Determine the [X, Y] coordinate at the center of the cell enclosing the given text.  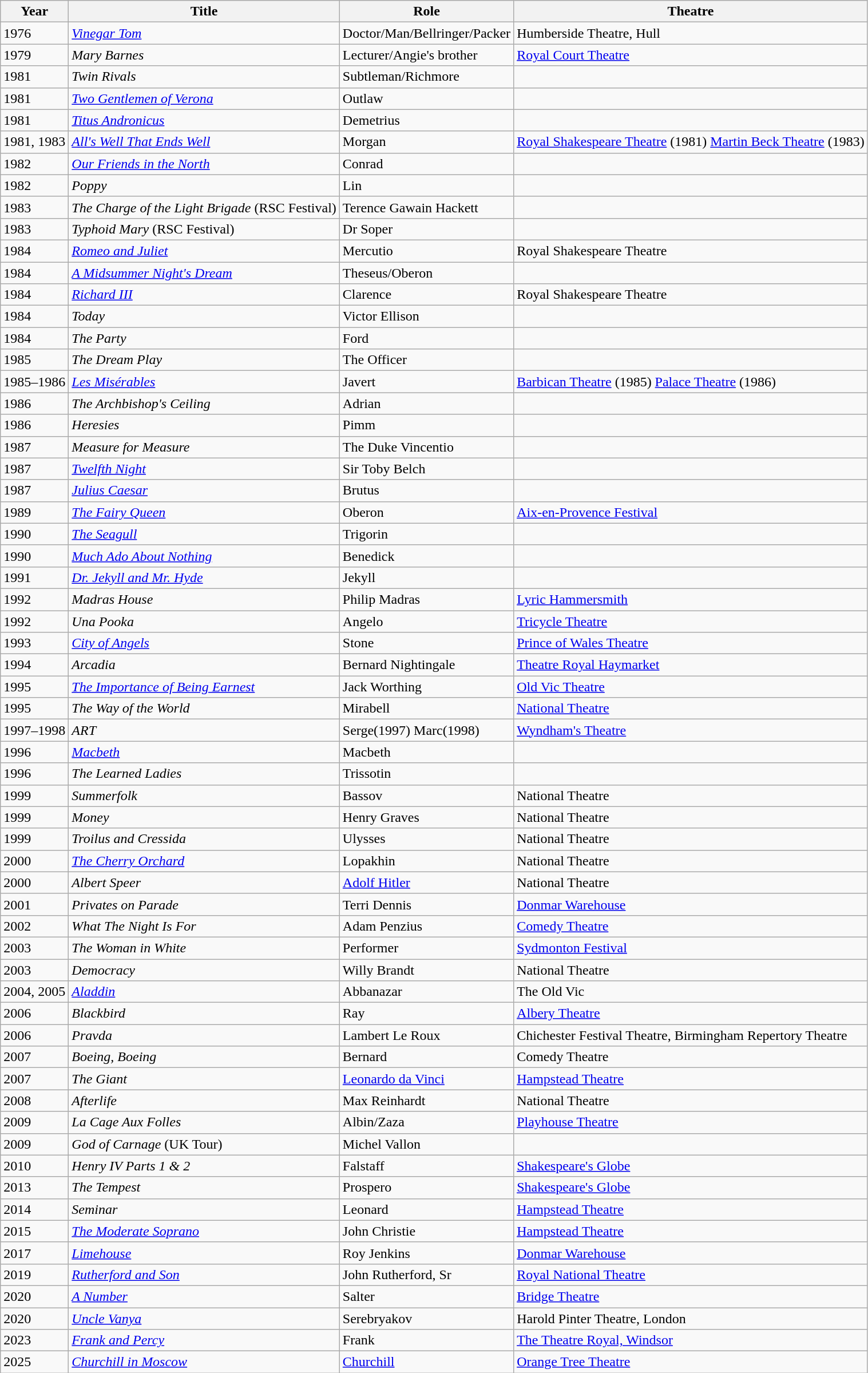
Uncle Vanya [204, 1318]
Richard III [204, 295]
1991 [34, 577]
Our Friends in the North [204, 164]
Michel Vallon [426, 1144]
2001 [34, 904]
1994 [34, 665]
All's Well That Ends Well [204, 142]
Afterlife [204, 1101]
2019 [34, 1275]
Prospero [426, 1188]
Title [204, 11]
Serebryakov [426, 1318]
Albert Speer [204, 883]
Abbanazar [426, 992]
Bernard [426, 1057]
Roy Jenkins [426, 1253]
Salter [426, 1296]
Measure for Measure [204, 447]
1979 [34, 55]
Serge(1997) Marc(1998) [426, 730]
2004, 2005 [34, 992]
Pimm [426, 425]
Two Gentlemen of Verona [204, 98]
1993 [34, 643]
Ford [426, 338]
Victor Ellison [426, 316]
Churchill [426, 1362]
Dr. Jekyll and Mr. Hyde [204, 577]
Heresies [204, 425]
The Learned Ladies [204, 774]
God of Carnage (UK Tour) [204, 1144]
Frank [426, 1340]
Les Misérables [204, 382]
Orange Tree Theatre [691, 1362]
Rutherford and Son [204, 1275]
The Woman in White [204, 948]
Twelfth Night [204, 469]
The Duke Vincentio [426, 447]
The Charge of the Light Brigade (RSC Festival) [204, 207]
Democracy [204, 970]
Conrad [426, 164]
Bernard Nightingale [426, 665]
Pravda [204, 1035]
Frank and Percy [204, 1340]
Trigorin [426, 534]
Terri Dennis [426, 904]
John Christie [426, 1231]
Henry IV Parts 1 & 2 [204, 1166]
Lecturer/Angie's brother [426, 55]
Boeing, Boeing [204, 1057]
Lyric Hammersmith [691, 599]
Morgan [426, 142]
Adolf Hitler [426, 883]
2002 [34, 926]
Trissotin [426, 774]
Stone [426, 643]
ART [204, 730]
The Tempest [204, 1188]
Barbican Theatre (1985) Palace Theatre (1986) [691, 382]
Albery Theatre [691, 1014]
A Number [204, 1296]
Terence Gawain Hackett [426, 207]
Titus Andronicus [204, 120]
Oberon [426, 512]
Doctor/Man/Bellringer/Packer [426, 33]
Angelo [426, 621]
The Seagull [204, 534]
Blackbird [204, 1014]
1985 [34, 360]
Chichester Festival Theatre, Birmingham Repertory Theatre [691, 1035]
John Rutherford, Sr [426, 1275]
2008 [34, 1101]
Falstaff [426, 1166]
Aix-en-Provence Festival [691, 512]
Today [204, 316]
Lambert Le Roux [426, 1035]
Troilus and Cressida [204, 839]
Mary Barnes [204, 55]
Limehouse [204, 1253]
Typhoid Mary (RSC Festival) [204, 229]
Clarence [426, 295]
1976 [34, 33]
Ray [426, 1014]
Performer [426, 948]
The Archbishop's Ceiling [204, 403]
Role [426, 11]
Ulysses [426, 839]
Mirabell [426, 709]
City of Angels [204, 643]
Theatre [691, 11]
Lin [426, 185]
2014 [34, 1209]
A Midsummer Night's Dream [204, 273]
Julius Caesar [204, 490]
Royal Shakespeare Theatre (1981) Martin Beck Theatre (1983) [691, 142]
Wyndham's Theatre [691, 730]
Money [204, 817]
Subtleman/Richmore [426, 77]
Year [34, 11]
Adrian [426, 403]
Humberside Theatre, Hull [691, 33]
Max Reinhardt [426, 1101]
Sir Toby Belch [426, 469]
Much Ado About Nothing [204, 556]
Aladdin [204, 992]
Jekyll [426, 577]
Brutus [426, 490]
Vinegar Tom [204, 33]
What The Night Is For [204, 926]
Theseus/Oberon [426, 273]
1989 [34, 512]
1981, 1983 [34, 142]
Playhouse Theatre [691, 1122]
Dr Soper [426, 229]
2013 [34, 1188]
Twin Rivals [204, 77]
Lopakhin [426, 861]
The Theatre Royal, Windsor [691, 1340]
1997–1998 [34, 730]
Leonard [426, 1209]
Madras House [204, 599]
2017 [34, 1253]
The Importance of Being Earnest [204, 687]
Javert [426, 382]
Churchill in Moscow [204, 1362]
Sydmonton Festival [691, 948]
Poppy [204, 185]
The Fairy Queen [204, 512]
The Dream Play [204, 360]
Henry Graves [426, 817]
Leonardo da Vinci [426, 1079]
The Party [204, 338]
The Cherry Orchard [204, 861]
Outlaw [426, 98]
Benedick [426, 556]
Jack Worthing [426, 687]
Willy Brandt [426, 970]
Mercutio [426, 251]
2010 [34, 1166]
2015 [34, 1231]
Albin/Zaza [426, 1122]
Romeo and Juliet [204, 251]
The Giant [204, 1079]
Philip Madras [426, 599]
Bassov [426, 796]
Royal Court Theatre [691, 55]
Una Pooka [204, 621]
Seminar [204, 1209]
The Moderate Soprano [204, 1231]
Prince of Wales Theatre [691, 643]
Royal National Theatre [691, 1275]
Tricycle Theatre [691, 621]
Privates on Parade [204, 904]
2023 [34, 1340]
2025 [34, 1362]
The Officer [426, 360]
The Old Vic [691, 992]
Summerfolk [204, 796]
Demetrius [426, 120]
Harold Pinter Theatre, London [691, 1318]
La Cage Aux Folles [204, 1122]
Theatre Royal Haymarket [691, 665]
Old Vic Theatre [691, 687]
1985–1986 [34, 382]
Bridge Theatre [691, 1296]
Adam Penzius [426, 926]
The Way of the World [204, 709]
Arcadia [204, 665]
